Return [x, y] of the center of cell containing provided text 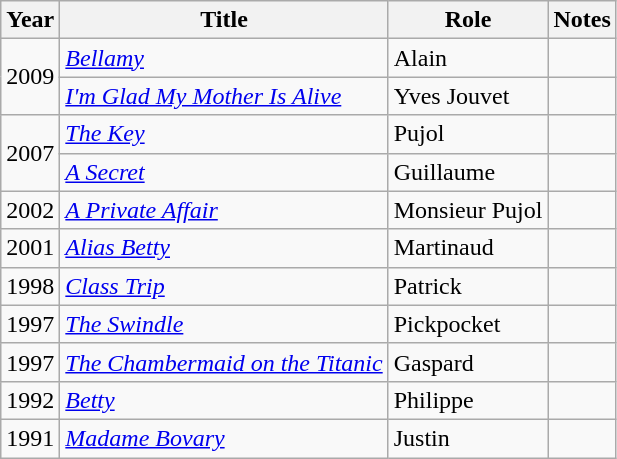
Martinaud [468, 248]
Alain [468, 58]
Notes [582, 20]
Yves Jouvet [468, 96]
Pickpocket [468, 324]
Guillaume [468, 172]
2009 [30, 77]
A Private Affair [224, 210]
Year [30, 20]
The Key [224, 134]
2002 [30, 210]
2001 [30, 248]
2007 [30, 153]
Role [468, 20]
Title [224, 20]
Monsieur Pujol [468, 210]
Class Trip [224, 286]
Betty [224, 400]
1992 [30, 400]
Alias Betty [224, 248]
Bellamy [224, 58]
A Secret [224, 172]
Madame Bovary [224, 438]
Philippe [468, 400]
Justin [468, 438]
I'm Glad My Mother Is Alive [224, 96]
1998 [30, 286]
1991 [30, 438]
Patrick [468, 286]
The Swindle [224, 324]
Pujol [468, 134]
Gaspard [468, 362]
The Chambermaid on the Titanic [224, 362]
